Determine the (X, Y) coordinate at the center of the cell enclosing the given text.  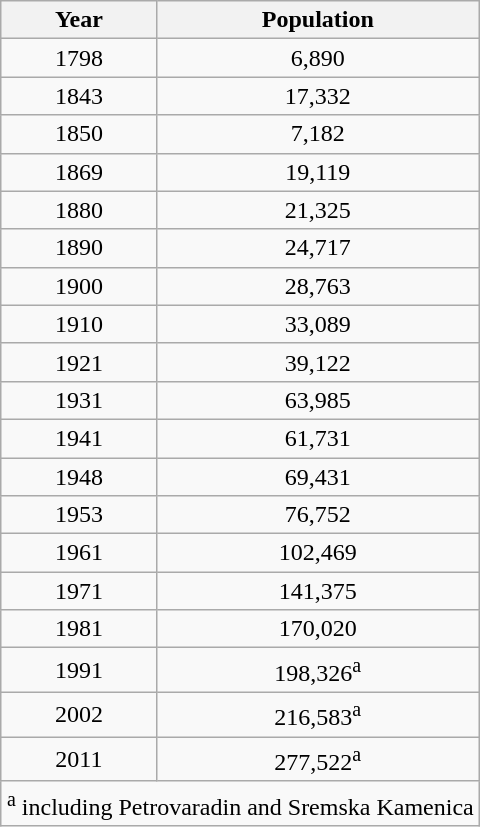
141,375 (318, 591)
1869 (78, 172)
1981 (78, 629)
24,717 (318, 248)
1971 (78, 591)
39,122 (318, 362)
33,089 (318, 324)
1991 (78, 670)
69,431 (318, 477)
1961 (78, 553)
2011 (78, 760)
1798 (78, 58)
17,332 (318, 96)
1900 (78, 286)
63,985 (318, 400)
1931 (78, 400)
1843 (78, 96)
1880 (78, 210)
7,182 (318, 134)
170,020 (318, 629)
198,326a (318, 670)
Year (78, 20)
1948 (78, 477)
a including Petrovaradin and Sremska Kamenica (240, 804)
2002 (78, 714)
1941 (78, 438)
102,469 (318, 553)
277,522a (318, 760)
61,731 (318, 438)
6,890 (318, 58)
28,763 (318, 286)
1953 (78, 515)
Population (318, 20)
1850 (78, 134)
216,583a (318, 714)
1910 (78, 324)
76,752 (318, 515)
1921 (78, 362)
21,325 (318, 210)
19,119 (318, 172)
1890 (78, 248)
